Locate the cell with the specified text and output its (x, y) center coordinate. 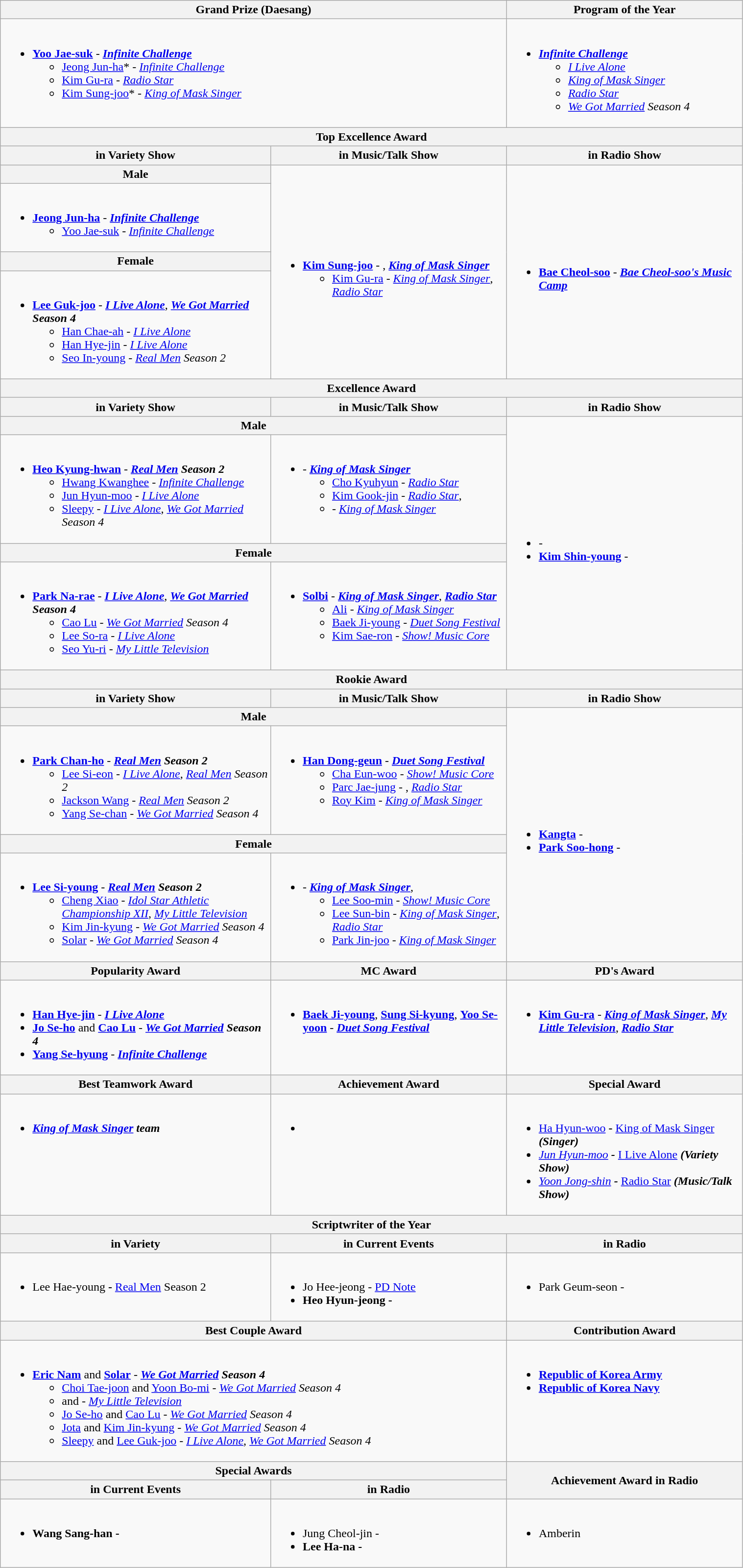
Wang Sang-han - (136, 1533)
Excellence Award (371, 388)
- Kim Shin-young - (624, 543)
in Variety (136, 1243)
Park Chan-ho - Real Men Season 2Lee Si-eon - I Live Alone, Real Men Season 2Jackson Wang - Real Men Season 2Yang Se-chan - We Got Married Season 4 (136, 780)
Republic of Korea ArmyRepublic of Korea Navy (624, 1400)
Kim Sung-joo - , King of Mask SingerKim Gu-ra - King of Mask Singer, Radio Star (388, 271)
Lee Guk-joo - I Live Alone, We Got Married Season 4Han Chae-ah - I Live AloneHan Hye-jin - I Live AloneSeo In-young - Real Men Season 2 (136, 324)
Jo Hee-jeong - PD NoteHeo Hyun-jeong - (388, 1287)
- King of Mask Singer, Lee Soo-min - Show! Music CoreLee Sun-bin - King of Mask Singer, Radio StarPark Jin-joo - King of Mask Singer (388, 907)
Infinite ChallengeI Live AloneKing of Mask SingerRadio StarWe Got Married Season 4 (624, 73)
Han Hye-jin - I Live AloneJo Se-ho and Cao Lu - We Got Married Season 4Yang Se-hyung - Infinite Challenge (136, 1028)
Program of the Year (624, 10)
Achievement Award in Radio (624, 1480)
Popularity Award (136, 971)
- King of Mask SingerCho Kyuhyun - Radio StarKim Gook-jin - Radio Star, - King of Mask Singer (388, 489)
Park Geum-seon - (624, 1287)
Special Awards (254, 1471)
PD's Award (624, 971)
Amberin (624, 1533)
Park Na-rae - I Live Alone, We Got Married Season 4Cao Lu - We Got Married Season 4Lee So-ra - I Live AloneSeo Yu-ri - My Little Television (136, 616)
MC Award (388, 971)
Baek Ji-young, Sung Si-kyung, Yoo Se-yoon - Duet Song Festival (388, 1028)
Bae Cheol-soo - Bae Cheol-soo's Music Camp (624, 271)
Rookie Award (371, 680)
King of Mask Singer team (136, 1154)
Contribution Award (624, 1330)
Top Excellence Award (371, 137)
Kangta - Park Soo-hong - (624, 834)
Yoo Jae-suk - Infinite ChallengeJeong Jun-ha* - Infinite ChallengeKim Gu-ra - Radio StarKim Sung-joo* - King of Mask Singer (254, 73)
Han Dong-geun - Duet Song FestivalCha Eun-woo - Show! Music CoreParc Jae-jung - , Radio StarRoy Kim - King of Mask Singer (388, 780)
Scriptwriter of the Year (371, 1225)
Achievement Award (388, 1084)
Ha Hyun-woo - King of Mask Singer (Singer)Jun Hyun-moo - I Live Alone (Variety Show)Yoon Jong-shin - Radio Star (Music/Talk Show) (624, 1154)
Grand Prize (Daesang) (254, 10)
Special Award (624, 1084)
Best Teamwork Award (136, 1084)
Kim Gu-ra - King of Mask Singer, My Little Television, Radio Star (624, 1028)
Jung Cheol-jin - Lee Ha-na - (388, 1533)
Jeong Jun-ha - Infinite ChallengeYoo Jae-suk - Infinite Challenge (136, 218)
Solbi - King of Mask Singer, Radio StarAli - King of Mask SingerBaek Ji-young - Duet Song FestivalKim Sae-ron - Show! Music Core (388, 616)
Heo Kyung-hwan - Real Men Season 2Hwang Kwanghee - Infinite ChallengeJun Hyun-moo - I Live AloneSleepy - I Live Alone, We Got Married Season 4 (136, 489)
Best Couple Award (254, 1330)
Lee Hae-young - Real Men Season 2 (136, 1287)
